Extract the (X, Y) coordinate from the center of the cell holding the provided text.  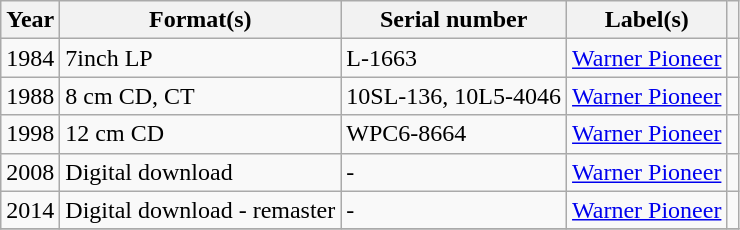
L-1663 (454, 58)
Year (30, 20)
2014 (30, 210)
WPC6-8664 (454, 134)
Digital download - remaster (200, 210)
1984 (30, 58)
8 cm CD, CT (200, 96)
1998 (30, 134)
10SL-136, 10L5-4046 (454, 96)
Serial number (454, 20)
7inch LP (200, 58)
12 cm CD (200, 134)
Format(s) (200, 20)
Label(s) (647, 20)
Digital download (200, 172)
2008 (30, 172)
1988 (30, 96)
